Search for the cell housing the specified text and yield its [x, y] center coordinate. 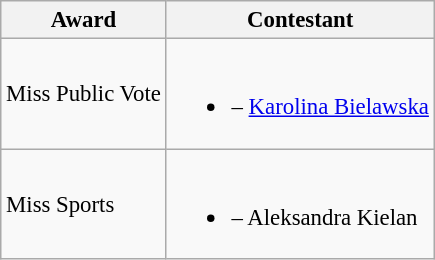
– Aleksandra Kielan [300, 204]
Miss Sports [84, 204]
Miss Public Vote [84, 94]
Award [84, 20]
– Karolina Bielawska [300, 94]
Contestant [300, 20]
